Capture the cell that displays the provided text and extract its [x, y] central coordinate. 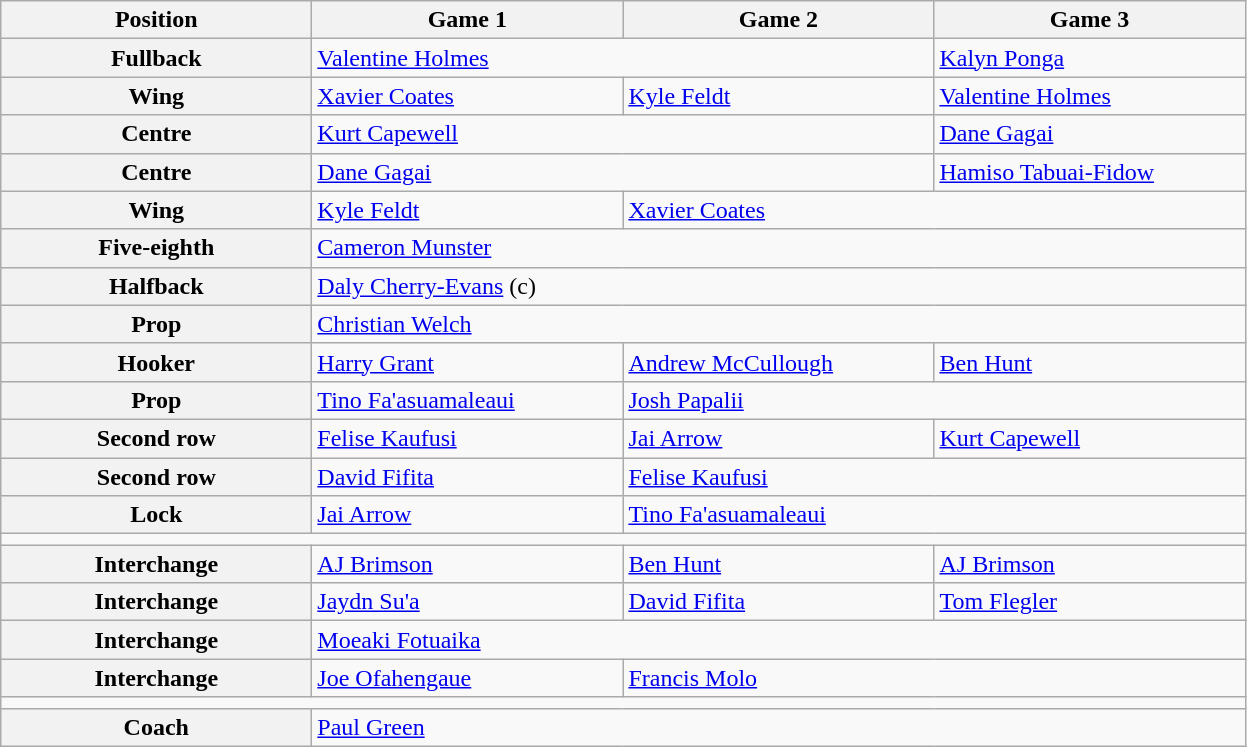
Position [156, 20]
Josh Papalii [934, 400]
Christian Welch [778, 324]
Lock [156, 515]
Daly Cherry-Evans (c) [778, 286]
Coach [156, 727]
Paul Green [778, 727]
Joe Ofahengaue [468, 678]
Five-eighth [156, 248]
Kalyn Ponga [1090, 58]
Hooker [156, 362]
Moeaki Fotuaika [778, 640]
Fullback [156, 58]
Game 1 [468, 20]
Andrew McCullough [778, 362]
Francis Molo [934, 678]
Tom Flegler [1090, 602]
Game 3 [1090, 20]
Harry Grant [468, 362]
Jaydn Su'a [468, 602]
Game 2 [778, 20]
Halfback [156, 286]
Hamiso Tabuai-Fidow [1090, 172]
Cameron Munster [778, 248]
